From the cell containing the given text, extract its center point as (x, y) coordinate. 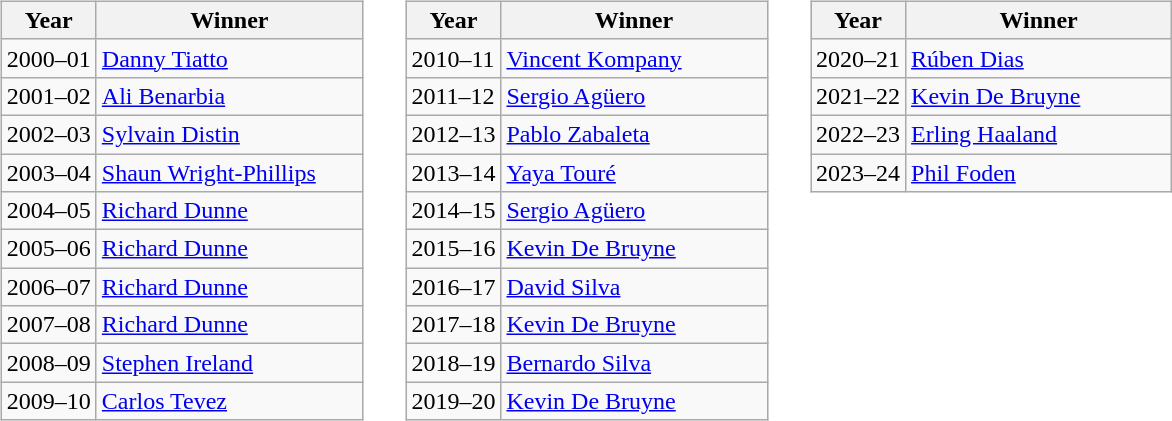
2001–02 (48, 96)
Bernardo Silva (634, 363)
Phil Foden (1039, 173)
2018–19 (454, 363)
2014–15 (454, 211)
Carlos Tevez (229, 401)
Erling Haaland (1039, 134)
2019–20 (454, 401)
Rúben Dias (1039, 58)
2008–09 (48, 363)
2016–17 (454, 287)
Stephen Ireland (229, 363)
2005–06 (48, 249)
David Silva (634, 287)
2012–13 (454, 134)
2022–23 (858, 134)
Vincent Kompany (634, 58)
Danny Tiatto (229, 58)
2000–01 (48, 58)
2002–03 (48, 134)
2007–08 (48, 325)
2009–10 (48, 401)
Pablo Zabaleta (634, 134)
2015–16 (454, 249)
Yaya Touré (634, 173)
2023–24 (858, 173)
Ali Benarbia (229, 96)
Sylvain Distin (229, 134)
2010–11 (454, 58)
2004–05 (48, 211)
Shaun Wright-Phillips (229, 173)
2011–12 (454, 96)
2006–07 (48, 287)
2013–14 (454, 173)
2021–22 (858, 96)
2017–18 (454, 325)
2003–04 (48, 173)
2020–21 (858, 58)
